Detect which cell encompasses the target text, then output its [X, Y] center coordinate. 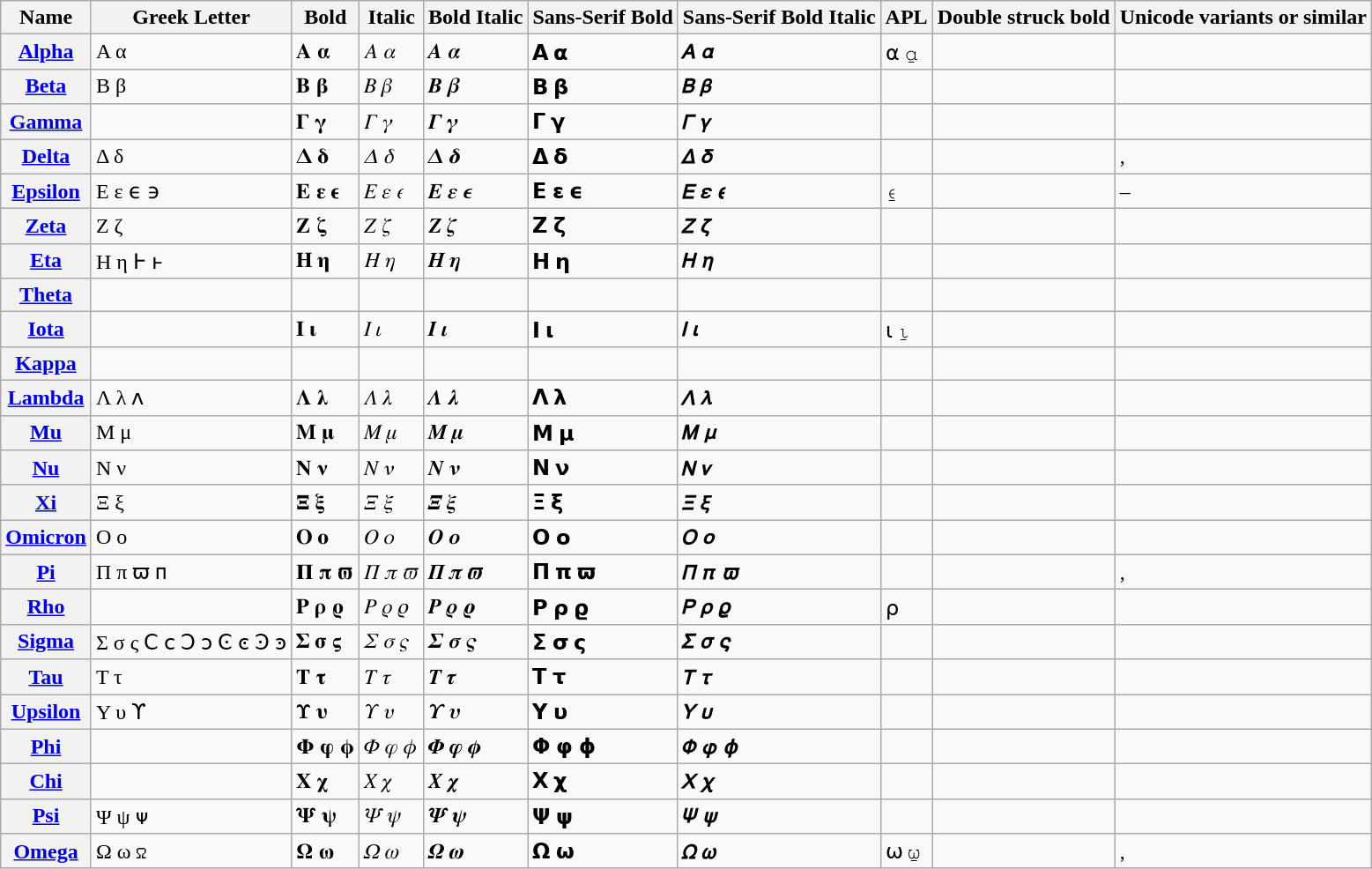
𝜪 𝝄 [475, 538]
𝞐 𝞪 [779, 52]
𝛱 𝜋 𝜛 [391, 572]
Omicron [46, 538]
Ζ ζ [190, 227]
𝝛 𝝵 [603, 227]
Epsilon [46, 191]
𝝣 𝝽 [603, 502]
𝛷 𝜑 𝜙 [391, 746]
𝚲 𝛌 [326, 397]
⍺ ⍶ [906, 52]
𝚽 𝛗 𝛟 [326, 746]
𝞜 𝞶 [779, 468]
Τ τ [190, 677]
Π π ϖ ᴨ [190, 572]
𝞑 𝞫 [779, 86]
𝚳 𝛍 [326, 433]
𝛸 𝜒 [391, 782]
Delta [46, 157]
Greek Letter [190, 18]
𝞒 𝞬 [779, 122]
𝞦 𝟀 [779, 782]
𝜯 𝝉 [475, 677]
𝚬 𝛆 𝛜 [326, 191]
⍳ ⍸ [906, 330]
Mu [46, 433]
Ξ ξ [190, 502]
𝛹 𝜓 [391, 816]
Alpha [46, 52]
𝚨 𝛂 [326, 52]
𝞔 𝞮 𝟄 [779, 191]
𝝗 𝝱 [603, 86]
𝝘 𝝲 [603, 122]
𝝬 𝞆 [603, 782]
𝝤 𝝾 [603, 538]
𝜤 𝜾 [475, 330]
Lambda [46, 397]
Bold Italic [475, 18]
𝜞 𝜸 [475, 122]
Phi [46, 746]
𝛴 𝜎 𝜍 [391, 642]
Μ μ [190, 433]
𝚴 𝛎 [326, 468]
𝚼 𝛖 [326, 712]
Σ σ ς Ϲ ϲ Ͻ ͻ Ͼ ͼ Ͽ ͽ [190, 642]
𝝭 𝞇 [603, 816]
𝞣 𝞽 [779, 677]
𝛲 𝜌 𝜚 [391, 607]
Iota [46, 330]
𝝡 𝝻 [603, 433]
𝚰 𝛊 [326, 330]
𝚶 𝛐 [326, 538]
𝝢 𝝼 [603, 468]
𝜫 𝝅 𝝕 [475, 572]
𝛣 𝛽 [391, 86]
Ω ω ꭥ [190, 851]
𝜴 𝝎 [475, 851]
𝚮 𝛈 [326, 261]
– [1242, 191]
𝞥 𝞿 𝟇 [779, 746]
Xi [46, 502]
𝝩 𝞃 [603, 677]
Sans-Serif Bold Italic [779, 18]
𝞢 𝞼 𝞻 [779, 642]
𝜬 𝝆 𝝔 [475, 607]
𝞟 𝞹 𝟉 [779, 572]
𝛀 𝛚 [326, 851]
𝚭 𝛇 [326, 227]
Upsilon [46, 712]
Theta [46, 295]
𝛦 𝜀 𝜖 [391, 191]
Rho [46, 607]
𝚸 𝛒 𝛠 [326, 607]
Υ υ ϒ [190, 712]
𝛥 𝛿 [391, 157]
𝜮 𝝈 𝝇 [475, 642]
𝞨 𝟂 [779, 851]
Psi [46, 816]
𝝖 𝝰 [603, 52]
⍵ ⍹ [906, 851]
𝜠 𝜺 𝝐 [475, 191]
𝚩 𝛃 [326, 86]
𝞓 𝞭 [779, 157]
𝝜 𝝶 [603, 261]
𝞤 𝞾 [779, 712]
Double struck bold [1024, 18]
𝚪 𝛄 [326, 122]
𝜲 𝝌 [475, 782]
𝞘 𝞲 [779, 330]
𝝙 𝝳 [603, 157]
𝝚 𝝴 𝞊 [603, 191]
𝚺 𝛔 𝛓 [326, 642]
𝛪 𝜄 [391, 330]
Η η Ͱ ͱ [190, 261]
𝛶 𝜐 [391, 712]
𝚻 𝛕 [326, 677]
𝜰 𝝊 [475, 712]
𝝦 𝞀 𝞎 [603, 607]
Bold [326, 18]
𝜱 𝝋 𝝓 [475, 746]
Sigma [46, 642]
𝞧 𝟁 [779, 816]
𝛬 𝜆 [391, 397]
Zeta [46, 227]
𝞖 𝞰 [779, 261]
𝜳 𝝍 [475, 816]
𝜜 𝜶 [475, 52]
𝛮 𝜈 [391, 468]
⍷ [906, 191]
𝛰 𝜊 [391, 538]
Kappa [46, 363]
𝜟 𝜹 [475, 157]
𝞞 𝞸 [779, 538]
𝝠 𝝺 [603, 397]
𝞕 𝞯 [779, 227]
Name [46, 18]
𝜡 𝜻 [475, 227]
𝜧 𝝁 [475, 433]
Gamma [46, 122]
Tau [46, 677]
𝛭 𝜇 [391, 433]
Italic [391, 18]
𝚾 𝛘 [326, 782]
𝝮 𝞈 [603, 851]
Α α [190, 52]
Λ λ ᴧ [190, 397]
Β β [190, 86]
𝜨 𝝂 [475, 468]
𝞠 𝞺 𝟈 [779, 607]
𝛺 𝜔 [391, 851]
Ο ο [190, 538]
𝛤 𝛾 [391, 122]
𝛢 𝛼 [391, 52]
Ε ε ϵ ϶ [190, 191]
𝞛 𝞵 [779, 433]
Chi [46, 782]
Unicode variants or similar [1242, 18]
𝝞 𝝸 [603, 330]
𝝪 𝞄 [603, 712]
Pi [46, 572]
𝛯 𝜉 [391, 502]
𝚷 𝛑 𝛡 [326, 572]
APL [906, 18]
𝚫 𝛅 [326, 157]
𝜩 𝝃 [475, 502]
𝞚 𝞴 [779, 397]
𝜝 𝜷 [475, 86]
𝝫 𝞅 𝞍 [603, 746]
𝞝 𝞷 [779, 502]
Beta [46, 86]
Sans-Serif Bold [603, 18]
Ν ν [190, 468]
𝝥 𝝿 𝞏 [603, 572]
Ψ ψ ᴪ [190, 816]
𝝨 𝞂 𝞁 [603, 642]
⍴ [906, 607]
Nu [46, 468]
Eta [46, 261]
Δ δ [190, 157]
𝛨 𝜂 [391, 261]
𝜦 𝝀 [475, 397]
𝛵 𝜏 [391, 677]
𝜢 𝜼 [475, 261]
Omega [46, 851]
𝚵 𝛏 [326, 502]
𝛧 𝜁 [391, 227]
𝚿 𝛙 [326, 816]
